For the text-containing cell, return its midpoint in (X, Y) coordinate format. 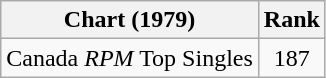
Canada RPM Top Singles (130, 58)
Chart (1979) (130, 20)
187 (292, 58)
Rank (292, 20)
